Find where the given text appears and provide that cell's center as (X, Y) coordinate. 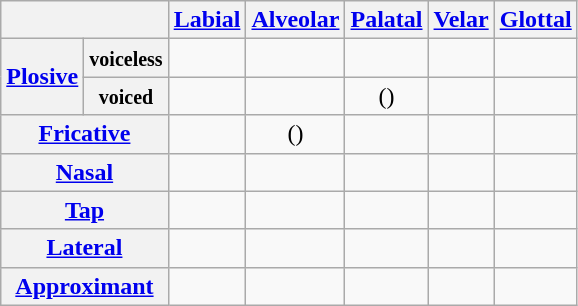
Palatal (386, 20)
Labial (207, 20)
Glottal (536, 20)
Approximant (84, 286)
Velar (461, 20)
Nasal (84, 172)
Tap (84, 210)
Plosive (42, 77)
Lateral (84, 248)
Alveolar (296, 20)
Fricative (84, 134)
voiceless (126, 58)
voiced (126, 96)
